Return [x, y] of the center of cell containing provided text 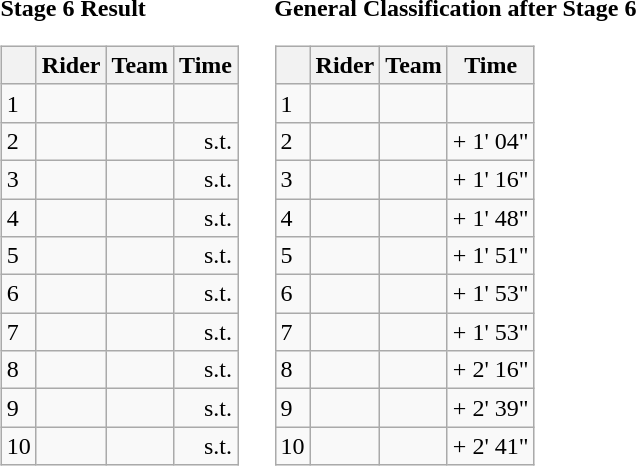
+ 1' 48" [490, 217]
+ 1' 16" [490, 179]
+ 2' 41" [490, 446]
+ 2' 39" [490, 408]
+ 2' 16" [490, 370]
+ 1' 51" [490, 256]
+ 1' 04" [490, 141]
